Extract the [X, Y] coordinate from the center of the cell holding the provided text.  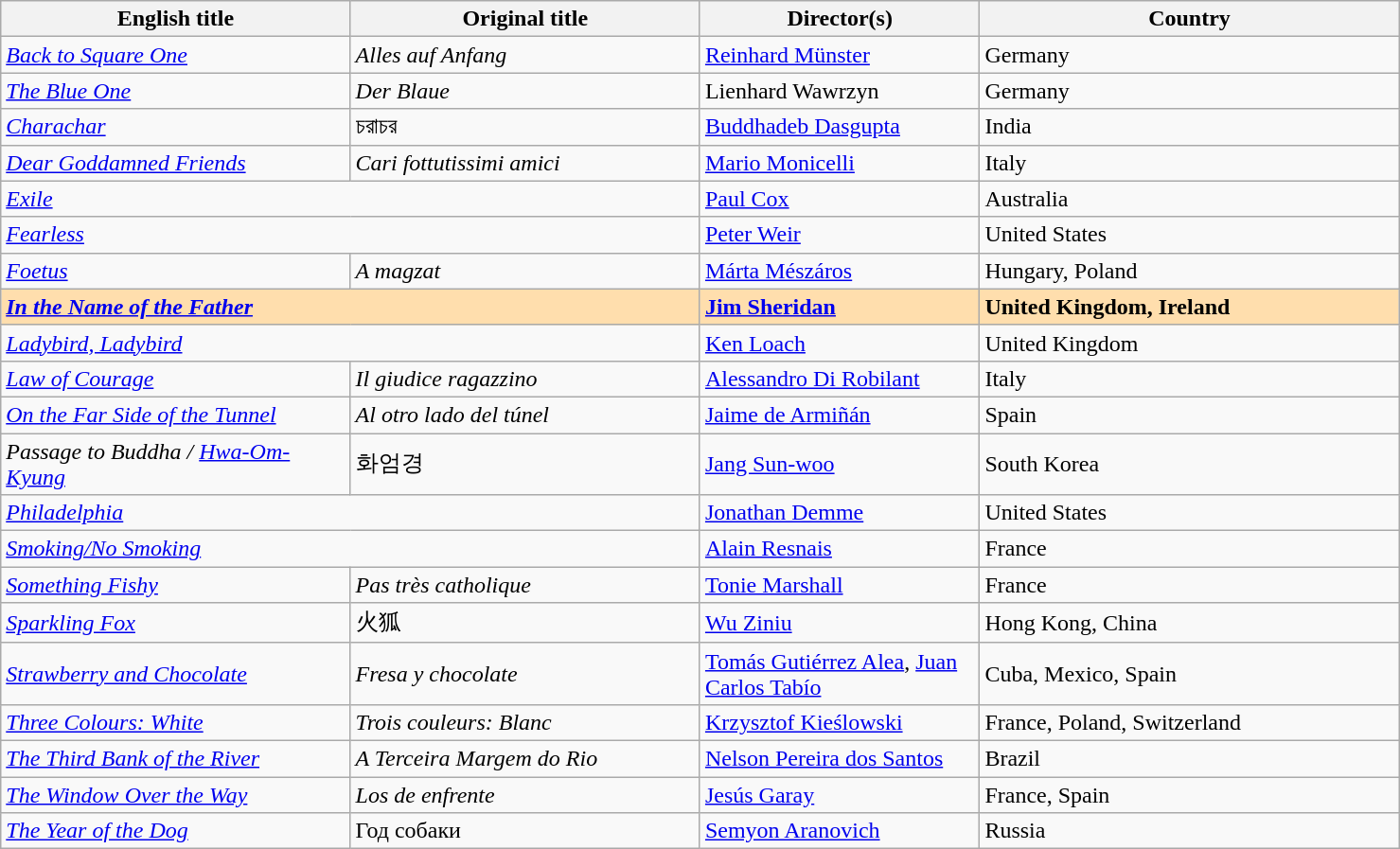
Jang Sun-woo [839, 464]
Год собаки [524, 831]
Der Blaue [524, 91]
Dear Goddamned Friends [176, 163]
Alessandro Di Robilant [839, 379]
Jesús Garay [839, 794]
Reinhard Münster [839, 55]
Cuba, Mexico, Spain [1189, 674]
Buddhadeb Dasgupta [839, 127]
Exile [350, 199]
The Blue One [176, 91]
Country [1189, 19]
Peter Weir [839, 235]
Law of Courage [176, 379]
Tonie Marshall [839, 585]
Passage to Buddha / Hwa-Om-Kyung [176, 464]
Alain Resnais [839, 549]
Charachar [176, 127]
Philadelphia [350, 513]
Fearless [350, 235]
Paul Cox [839, 199]
Brazil [1189, 758]
United Kingdom [1189, 343]
Pas très catholique [524, 585]
A magzat [524, 271]
Nelson Pereira dos Santos [839, 758]
Ken Loach [839, 343]
Spain [1189, 415]
In the Name of the Father [350, 307]
Jaime de Armiñán [839, 415]
The Year of the Dog [176, 831]
The Third Bank of the River [176, 758]
Alles auf Anfang [524, 55]
Semyon Aranovich [839, 831]
Australia [1189, 199]
Mario Monicelli [839, 163]
Jim Sheridan [839, 307]
Tomás Gutiérrez Alea, Juan Carlos Tabío [839, 674]
France, Spain [1189, 794]
Cari fottutissimi amici [524, 163]
Russia [1189, 831]
Smoking/No Smoking [350, 549]
Fresa y chocolate [524, 674]
Lienhard Wawrzyn [839, 91]
火狐 [524, 623]
United Kingdom, Ireland [1189, 307]
Hong Kong, China [1189, 623]
Márta Mészáros [839, 271]
Three Colours: White [176, 722]
화엄경 [524, 464]
The Window Over the Way [176, 794]
On the Far Side of the Tunnel [176, 415]
Wu Ziniu [839, 623]
Director(s) [839, 19]
Trois couleurs: Blanc [524, 722]
English title [176, 19]
Al otro lado del túnel [524, 415]
Il giudice ragazzino [524, 379]
Hungary, Poland [1189, 271]
Krzysztof Kieślowski [839, 722]
South Korea [1189, 464]
Foetus [176, 271]
Jonathan Demme [839, 513]
চরাচর [524, 127]
India [1189, 127]
Strawberry and Chocolate [176, 674]
Back to Square One [176, 55]
Sparkling Fox [176, 623]
Los de enfrente [524, 794]
Ladybird, Ladybird [350, 343]
Original title [524, 19]
Something Fishy [176, 585]
A Terceira Margem do Rio [524, 758]
France, Poland, Switzerland [1189, 722]
